For the text-containing cell, return its midpoint in [X, Y] coordinate format. 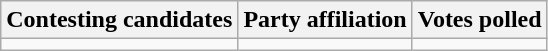
Votes polled [480, 20]
Contesting candidates [120, 20]
Party affiliation [325, 20]
